Scan for the cell matching the given text and deliver its (X, Y) coordinate at center. 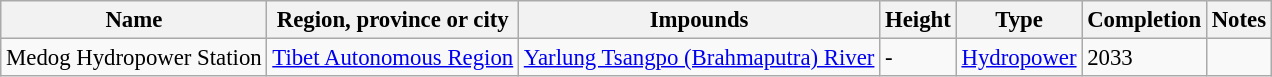
Medog Hydropower Station (134, 58)
Notes (1238, 20)
Tibet Autonomous Region (393, 58)
Completion (1144, 20)
Type (1019, 20)
Impounds (700, 20)
Region, province or city (393, 20)
Hydropower (1019, 58)
Name (134, 20)
Yarlung Tsangpo (Brahmaputra) River (700, 58)
- (918, 58)
2033 (1144, 58)
Height (918, 20)
